Capture the cell that displays the provided text and extract its [X, Y] central coordinate. 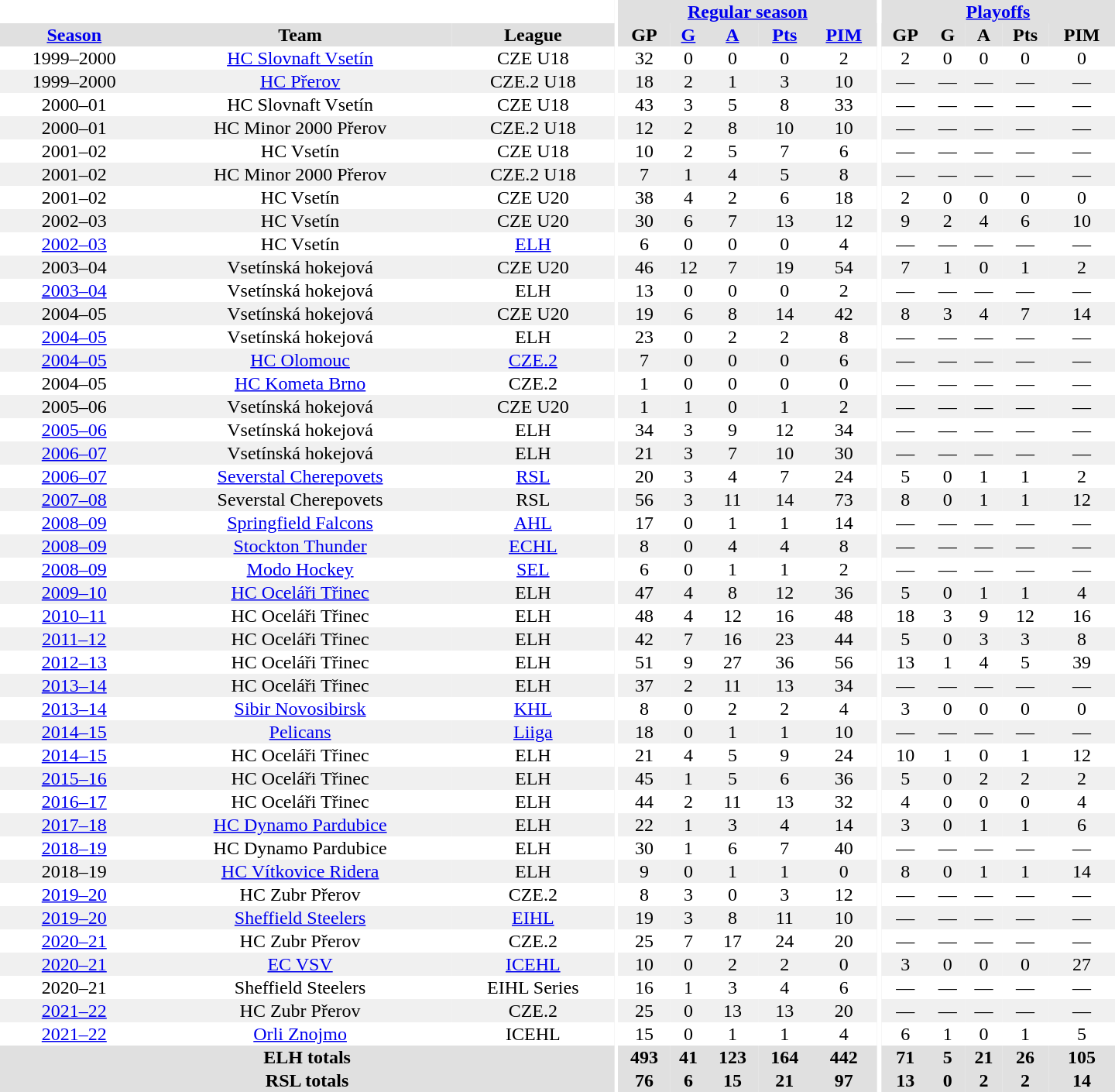
2011–12 [74, 639]
38 [644, 197]
HC Vítkovice Ridera [300, 871]
ELH totals [307, 1057]
Sibir Novosibirsk [300, 709]
Team [300, 35]
Springfield Falcons [300, 523]
37 [644, 685]
HC Přerov [300, 81]
123 [732, 1057]
43 [644, 105]
League [533, 35]
493 [644, 1057]
Regular season [747, 12]
Season [74, 35]
22 [644, 825]
26 [1025, 1057]
45 [644, 778]
97 [844, 1080]
RSL totals [307, 1080]
Modo Hockey [300, 569]
46 [644, 267]
EIHL [533, 918]
2016–17 [74, 802]
AHL [533, 523]
71 [906, 1057]
HC Olomouc [300, 360]
Pelicans [300, 732]
2007–08 [74, 500]
Stockton Thunder [300, 546]
Orli Znojmo [300, 1034]
2015–16 [74, 778]
47 [644, 592]
2010–11 [74, 616]
EC VSV [300, 964]
51 [644, 662]
2017–18 [74, 825]
39 [1082, 662]
Playoffs [998, 12]
Liiga [533, 732]
2009–10 [74, 592]
2012–13 [74, 662]
HC Kometa Brno [300, 383]
41 [689, 1057]
KHL [533, 709]
40 [844, 848]
164 [785, 1057]
SEL [533, 569]
54 [844, 267]
ECHL [533, 546]
76 [644, 1080]
105 [1082, 1057]
73 [844, 500]
EIHL Series [533, 987]
33 [844, 105]
442 [844, 1057]
